For the text-containing cell, return its midpoint in (x, y) coordinate format. 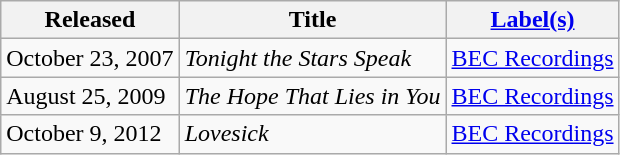
Lovesick (312, 134)
The Hope That Lies in You (312, 96)
Tonight the Stars Speak (312, 58)
October 9, 2012 (90, 134)
October 23, 2007 (90, 58)
Label(s) (532, 20)
Title (312, 20)
Released (90, 20)
August 25, 2009 (90, 96)
